Capture the cell that displays the provided text and extract its [X, Y] central coordinate. 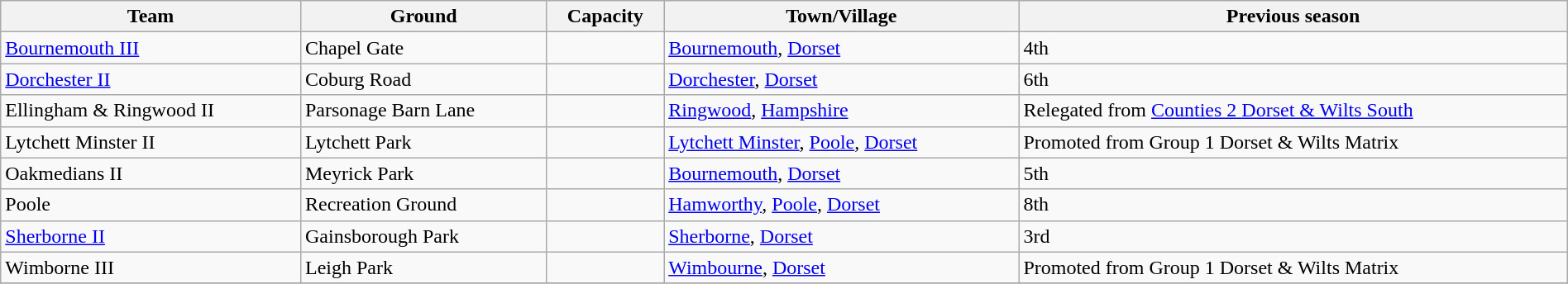
Dorchester II [151, 79]
Recreation Ground [423, 205]
Dorchester, Dorset [842, 79]
Capacity [605, 17]
4th [1293, 48]
Previous season [1293, 17]
Relegated from Counties 2 Dorset & Wilts South [1293, 111]
Lytchett Minster, Poole, Dorset [842, 142]
5th [1293, 173]
Parsonage Barn Lane [423, 111]
Ground [423, 17]
Coburg Road [423, 79]
3rd [1293, 236]
Hamworthy, Poole, Dorset [842, 205]
Chapel Gate [423, 48]
Ringwood, Hampshire [842, 111]
Ellingham & Ringwood II [151, 111]
Lytchett Park [423, 142]
Wimbourne, Dorset [842, 267]
8th [1293, 205]
Leigh Park [423, 267]
Wimborne III [151, 267]
Oakmedians II [151, 173]
Team [151, 17]
Bournemouth III [151, 48]
Sherborne, Dorset [842, 236]
Town/Village [842, 17]
Sherborne II [151, 236]
6th [1293, 79]
Gainsborough Park [423, 236]
Poole [151, 205]
Lytchett Minster II [151, 142]
Meyrick Park [423, 173]
